Search for the cell housing the specified text and yield its [x, y] center coordinate. 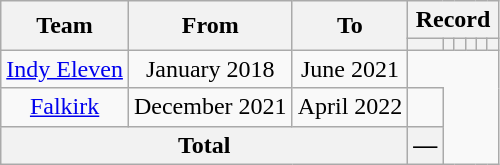
December 2021 [210, 107]
Total [204, 145]
From [210, 26]
Falkirk [65, 107]
April 2022 [350, 107]
Record [453, 20]
— [426, 145]
To [350, 26]
Team [65, 26]
Indy Eleven [65, 69]
January 2018 [210, 69]
June 2021 [350, 69]
